Extract the (X, Y) coordinate from the center of the cell holding the provided text.  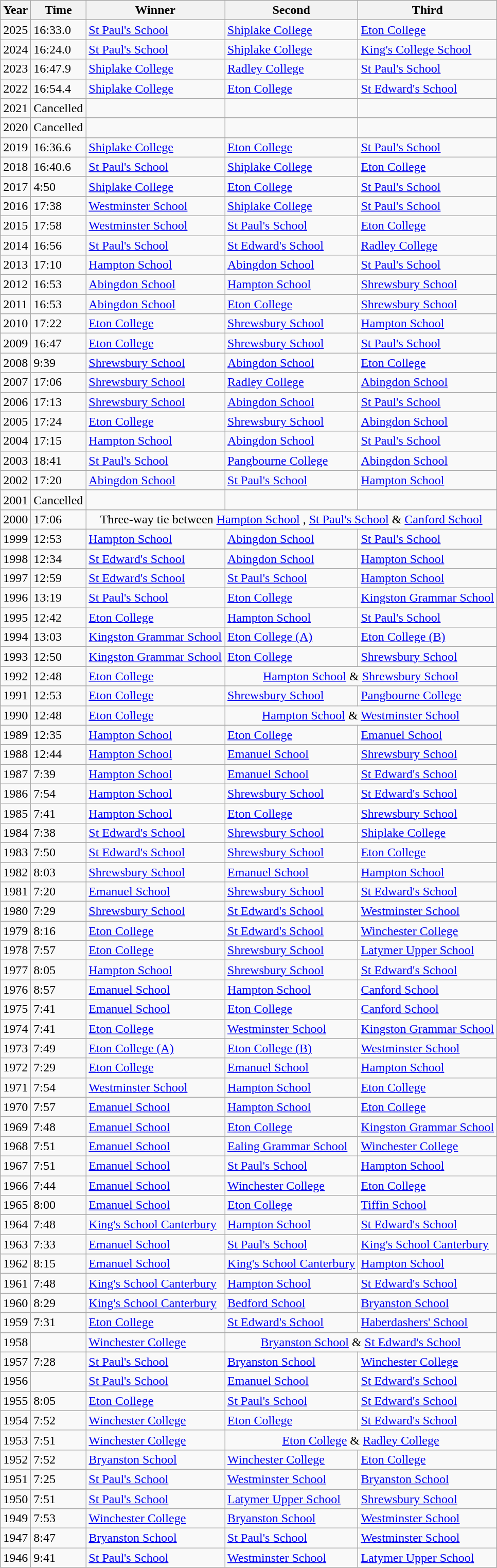
1951 (15, 1479)
2004 (15, 441)
7:50 (59, 852)
8:16 (59, 931)
Eton College & Radley College (361, 1440)
17:15 (59, 441)
1985 (15, 813)
2016 (15, 206)
12:59 (59, 578)
1977 (15, 970)
Ealing Grammar School (291, 1146)
7:31 (59, 1323)
Year (15, 10)
16:47 (59, 343)
1994 (15, 637)
1974 (15, 1029)
Winner (155, 10)
17:10 (59, 265)
18:41 (59, 461)
Second (291, 10)
1990 (15, 715)
1946 (15, 1558)
13:03 (59, 637)
1950 (15, 1499)
2023 (15, 69)
2001 (15, 500)
1997 (15, 578)
1992 (15, 676)
8:29 (59, 1303)
12:35 (59, 735)
1973 (15, 1048)
13:19 (59, 598)
12:34 (59, 558)
1947 (15, 1538)
2018 (15, 167)
Time (59, 10)
1971 (15, 1087)
2014 (15, 245)
1988 (15, 754)
Bryanston School & St Edward's School (361, 1342)
1998 (15, 558)
2013 (15, 265)
16:24.0 (59, 49)
2007 (15, 382)
1979 (15, 931)
7:53 (59, 1519)
2024 (15, 49)
1993 (15, 657)
1996 (15, 598)
2022 (15, 89)
2021 (15, 108)
2025 (15, 30)
1968 (15, 1146)
Hampton School & Shrewsbury School (361, 676)
1995 (15, 618)
17:20 (59, 480)
2012 (15, 285)
1989 (15, 735)
1975 (15, 1009)
7:44 (59, 1185)
1949 (15, 1519)
4:50 (59, 186)
1999 (15, 539)
9:41 (59, 1558)
2003 (15, 461)
2006 (15, 402)
2002 (15, 480)
2020 (15, 128)
8:47 (59, 1538)
2017 (15, 186)
1980 (15, 911)
8:00 (59, 1205)
2000 (15, 519)
1976 (15, 990)
1967 (15, 1166)
17:13 (59, 402)
7:20 (59, 892)
1953 (15, 1440)
1983 (15, 852)
1987 (15, 774)
7:49 (59, 1048)
8:03 (59, 872)
2010 (15, 324)
8:15 (59, 1264)
1955 (15, 1401)
1957 (15, 1362)
2008 (15, 363)
1966 (15, 1185)
1962 (15, 1264)
2005 (15, 421)
1972 (15, 1068)
17:24 (59, 421)
1991 (15, 696)
7:38 (59, 833)
1964 (15, 1225)
Bedford School (291, 1303)
Hampton School & Westminster School (361, 715)
17:58 (59, 225)
1963 (15, 1244)
1986 (15, 794)
Haberdashers' School (428, 1323)
1981 (15, 892)
7:25 (59, 1479)
1965 (15, 1205)
1978 (15, 950)
16:56 (59, 245)
16:47.9 (59, 69)
1960 (15, 1303)
1958 (15, 1342)
King's College School (428, 49)
17:22 (59, 324)
Third (428, 10)
Three-way tie between Hampton School , St Paul's School & Canford School (291, 519)
9:39 (59, 363)
1970 (15, 1107)
12:50 (59, 657)
1952 (15, 1459)
8:57 (59, 990)
16:40.6 (59, 167)
7:33 (59, 1244)
12:42 (59, 618)
1956 (15, 1381)
2011 (15, 304)
1959 (15, 1323)
2009 (15, 343)
16:36.6 (59, 147)
1954 (15, 1420)
16:33.0 (59, 30)
Tiffin School (428, 1205)
17:38 (59, 206)
7:28 (59, 1362)
2015 (15, 225)
1969 (15, 1126)
1961 (15, 1283)
1984 (15, 833)
2019 (15, 147)
7:39 (59, 774)
12:44 (59, 754)
16:54.4 (59, 89)
1982 (15, 872)
